Pinpoint the cell where the given text exists, returning its [x, y] midpoint coordinate. 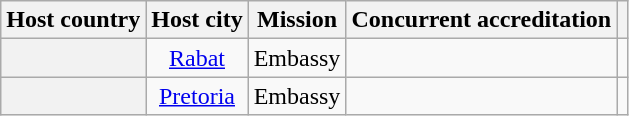
Pretoria [197, 96]
Concurrent accreditation [482, 20]
Host city [197, 20]
Rabat [197, 58]
Host country [74, 20]
Mission [297, 20]
